Determine the (x, y) coordinate at the center of the cell enclosing the given text.  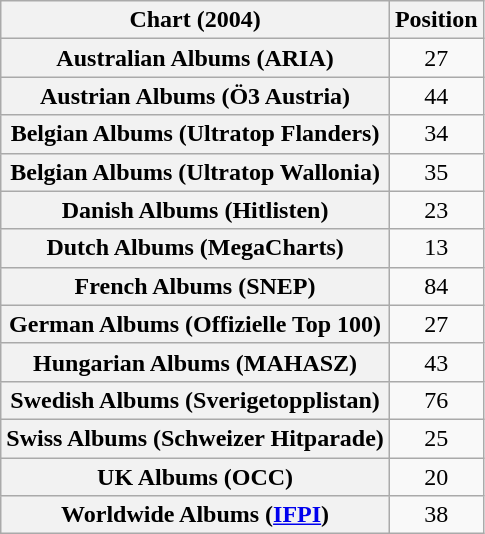
UK Albums (OCC) (196, 477)
Hungarian Albums (MAHASZ) (196, 362)
84 (436, 286)
Dutch Albums (MegaCharts) (196, 248)
25 (436, 438)
Austrian Albums (Ö3 Austria) (196, 96)
Australian Albums (ARIA) (196, 58)
French Albums (SNEP) (196, 286)
43 (436, 362)
76 (436, 400)
Belgian Albums (Ultratop Flanders) (196, 134)
20 (436, 477)
Worldwide Albums (IFPI) (196, 515)
Position (436, 20)
Belgian Albums (Ultratop Wallonia) (196, 172)
38 (436, 515)
13 (436, 248)
35 (436, 172)
German Albums (Offizielle Top 100) (196, 324)
Danish Albums (Hitlisten) (196, 210)
Swiss Albums (Schweizer Hitparade) (196, 438)
44 (436, 96)
Swedish Albums (Sverigetopplistan) (196, 400)
Chart (2004) (196, 20)
34 (436, 134)
23 (436, 210)
